From the cell containing the given text, extract its center point as [x, y] coordinate. 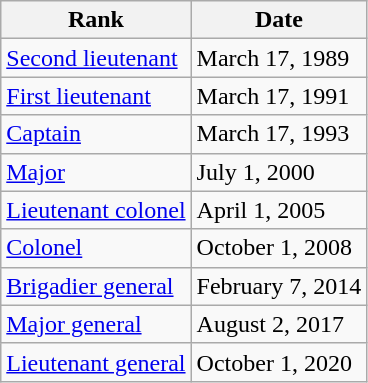
Second lieutenant [96, 58]
Brigadier general [96, 286]
October 1, 2008 [279, 248]
Colonel [96, 248]
July 1, 2000 [279, 172]
Lieutenant general [96, 362]
Date [279, 20]
Major [96, 172]
August 2, 2017 [279, 324]
Lieutenant colonel [96, 210]
March 17, 1991 [279, 96]
October 1, 2020 [279, 362]
February 7, 2014 [279, 286]
Major general [96, 324]
April 1, 2005 [279, 210]
March 17, 1989 [279, 58]
Captain [96, 134]
Rank [96, 20]
First lieutenant [96, 96]
March 17, 1993 [279, 134]
